For the text-containing cell, return its midpoint in [x, y] coordinate format. 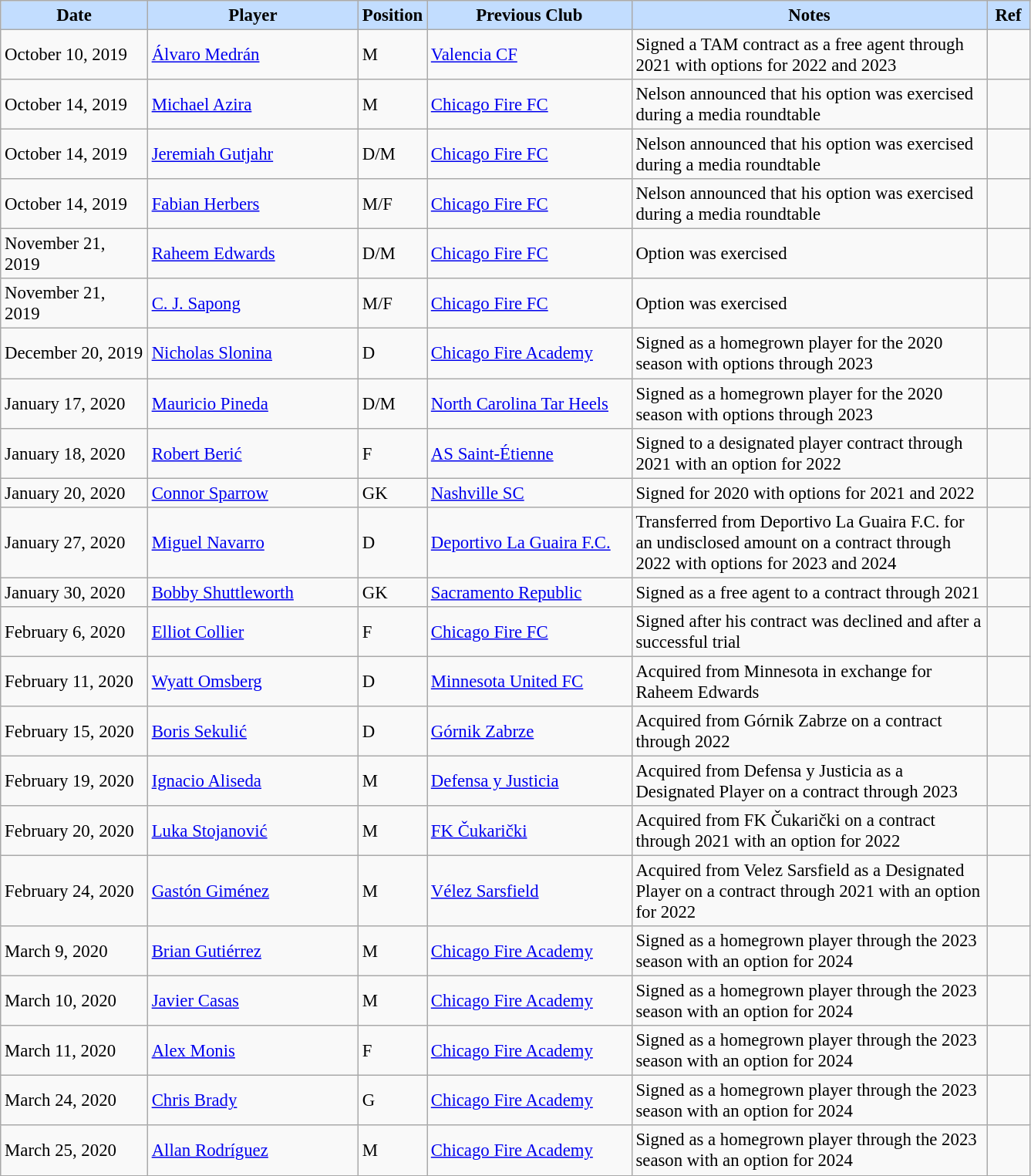
Acquired from FK Čukarički on a contract through 2021 with an option for 2022 [810, 831]
Chris Brady [253, 1101]
Connor Sparrow [253, 493]
Luka Stojanović [253, 831]
Javier Casas [253, 1001]
Álvaro Medrán [253, 56]
Minnesota United FC [530, 682]
Alex Monis [253, 1050]
Position [392, 15]
AS Saint-Étienne [530, 453]
February 11, 2020 [74, 682]
March 25, 2020 [74, 1151]
Michael Azira [253, 105]
Notes [810, 15]
Transferred from Deportivo La Guaira F.C. for an undisclosed amount on a contract through 2022 with options for 2023 and 2024 [810, 542]
Nicholas Slonina [253, 353]
January 20, 2020 [74, 493]
February 6, 2020 [74, 632]
March 11, 2020 [74, 1050]
February 19, 2020 [74, 780]
Acquired from Defensa y Justicia as a Designated Player on a contract through 2023 [810, 780]
October 10, 2019 [74, 56]
Gastón Giménez [253, 891]
January 30, 2020 [74, 592]
Robert Berić [253, 453]
January 18, 2020 [74, 453]
Previous Club [530, 15]
Signed a TAM contract as a free agent through 2021 with options for 2022 and 2023 [810, 56]
February 15, 2020 [74, 731]
March 10, 2020 [74, 1001]
Górnik Zabrze [530, 731]
February 20, 2020 [74, 831]
January 27, 2020 [74, 542]
Signed after his contract was declined and after a successful trial [810, 632]
Nashville SC [530, 493]
Deportivo La Guaira F.C. [530, 542]
March 9, 2020 [74, 952]
Elliot Collier [253, 632]
Bobby Shuttleworth [253, 592]
Allan Rodríguez [253, 1151]
Ignacio Aliseda [253, 780]
February 24, 2020 [74, 891]
Signed to a designated player contract through 2021 with an option for 2022 [810, 453]
Signed for 2020 with options for 2021 and 2022 [810, 493]
Acquired from Górnik Zabrze on a contract through 2022 [810, 731]
January 17, 2020 [74, 404]
FK Čukarički [530, 831]
G [392, 1101]
C. J. Sapong [253, 304]
December 20, 2019 [74, 353]
March 24, 2020 [74, 1101]
Sacramento Republic [530, 592]
Defensa y Justicia [530, 780]
Acquired from Minnesota in exchange for Raheem Edwards [810, 682]
North Carolina Tar Heels [530, 404]
Fabian Herbers [253, 204]
Player [253, 15]
Acquired from Velez Sarsfield as a Designated Player on a contract through 2021 with an option for 2022 [810, 891]
Miguel Navarro [253, 542]
Brian Gutiérrez [253, 952]
Boris Sekulić [253, 731]
Valencia CF [530, 56]
Vélez Sarsfield [530, 891]
Raheem Edwards [253, 254]
Wyatt Omsberg [253, 682]
Jeremiah Gutjahr [253, 154]
Date [74, 15]
Mauricio Pineda [253, 404]
Signed as a free agent to a contract through 2021 [810, 592]
Ref [1009, 15]
